Find where the given text appears and provide that cell's center as (X, Y) coordinate. 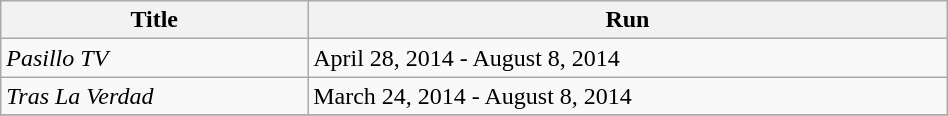
March 24, 2014 - August 8, 2014 (628, 96)
Run (628, 20)
Pasillo TV (154, 58)
Title (154, 20)
Tras La Verdad (154, 96)
April 28, 2014 - August 8, 2014 (628, 58)
